Pinpoint the cell where the given text exists, returning its (X, Y) midpoint coordinate. 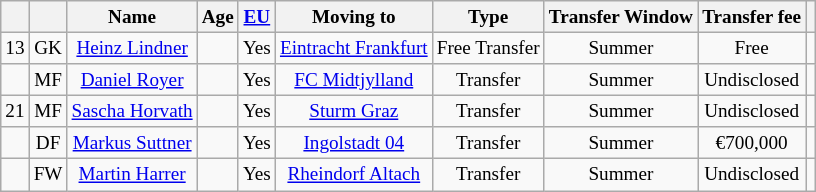
Heinz Lindner (132, 48)
DF (48, 143)
Daniel Royer (132, 80)
Transfer fee (752, 17)
Moving to (354, 17)
Ingolstadt 04 (354, 143)
FW (48, 175)
EU (256, 17)
Martin Harrer (132, 175)
Age (218, 17)
Type (488, 17)
€700,000 (752, 143)
13 (15, 48)
Sturm Graz (354, 111)
Name (132, 17)
GK (48, 48)
Eintracht Frankfurt (354, 48)
21 (15, 111)
Free Transfer (488, 48)
Sascha Horvath (132, 111)
FC Midtjylland (354, 80)
Free (752, 48)
Transfer Window (620, 17)
Markus Suttner (132, 143)
Rheindorf Altach (354, 175)
